Extract the (x, y) coordinate from the center of the cell holding the provided text.  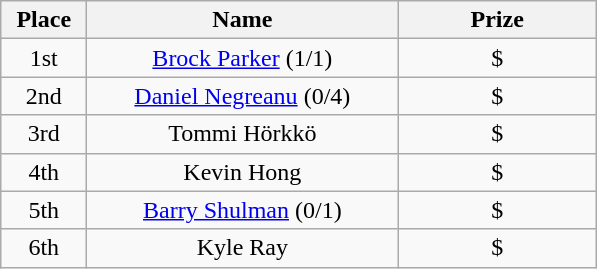
4th (44, 172)
3rd (44, 134)
6th (44, 248)
1st (44, 58)
2nd (44, 96)
Prize (498, 20)
Place (44, 20)
5th (44, 210)
Kevin Hong (242, 172)
Tommi Hörkkö (242, 134)
Name (242, 20)
Kyle Ray (242, 248)
Daniel Negreanu (0/4) (242, 96)
Barry Shulman (0/1) (242, 210)
Brock Parker (1/1) (242, 58)
